Return [x, y] of the center of cell containing provided text 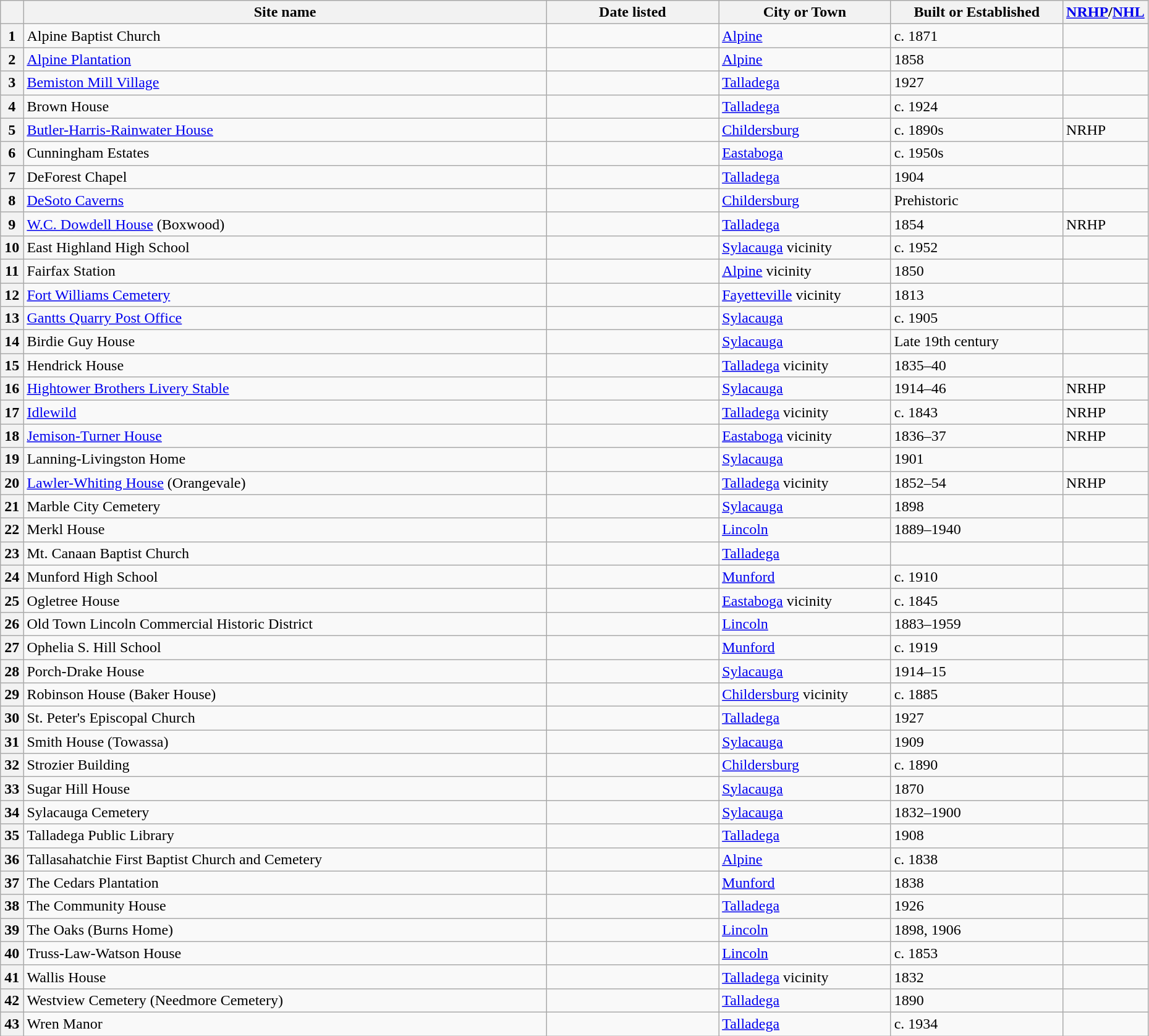
3 [12, 83]
c. 1950s [977, 153]
Alpine Baptist Church [285, 36]
Merkl House [285, 530]
1832–1900 [977, 812]
c. 1905 [977, 318]
The Community House [285, 906]
1852–54 [977, 483]
Site name [285, 12]
16 [12, 389]
Wallis House [285, 977]
Porch-Drake House [285, 671]
Talladega Public Library [285, 836]
NRHP/NHL [1106, 12]
c. 1952 [977, 247]
c. 1853 [977, 953]
Eastaboga [805, 153]
1901 [977, 459]
19 [12, 459]
Gantts Quarry Post Office [285, 318]
c. 1871 [977, 36]
23 [12, 553]
Birdie Guy House [285, 342]
Alpine vicinity [805, 271]
1890 [977, 1000]
1914–15 [977, 671]
11 [12, 271]
17 [12, 412]
Tallasahatchie First Baptist Church and Cemetery [285, 859]
1854 [977, 224]
1858 [977, 59]
41 [12, 977]
Lanning-Livingston Home [285, 459]
1813 [977, 295]
Ophelia S. Hill School [285, 647]
c. 1890 [977, 765]
c. 1843 [977, 412]
1 [12, 36]
1889–1940 [977, 530]
1909 [977, 742]
28 [12, 671]
1908 [977, 836]
St. Peter's Episcopal Church [285, 718]
The Oaks (Burns Home) [285, 930]
Sylacauga Cemetery [285, 812]
c. 1885 [977, 695]
1898 [977, 506]
38 [12, 906]
East Highland High School [285, 247]
c. 1919 [977, 647]
City or Town [805, 12]
c. 1838 [977, 859]
Marble City Cemetery [285, 506]
Truss-Law-Watson House [285, 953]
32 [12, 765]
Butler-Harris-Rainwater House [285, 130]
33 [12, 789]
18 [12, 436]
20 [12, 483]
43 [12, 1024]
13 [12, 318]
Brown House [285, 106]
Jemison-Turner House [285, 436]
2 [12, 59]
8 [12, 200]
Fairfax Station [285, 271]
DeForest Chapel [285, 177]
Sylacauga vicinity [805, 247]
22 [12, 530]
42 [12, 1000]
Sugar Hill House [285, 789]
Idlewild [285, 412]
Prehistoric [977, 200]
25 [12, 600]
29 [12, 695]
Cunningham Estates [285, 153]
1832 [977, 977]
Bemiston Mill Village [285, 83]
5 [12, 130]
Wren Manor [285, 1024]
1836–37 [977, 436]
c. 1924 [977, 106]
7 [12, 177]
1870 [977, 789]
1883–1959 [977, 624]
Late 19th century [977, 342]
Built or Established [977, 12]
9 [12, 224]
34 [12, 812]
4 [12, 106]
Alpine Plantation [285, 59]
The Cedars Plantation [285, 883]
26 [12, 624]
1904 [977, 177]
1914–46 [977, 389]
Hendrick House [285, 365]
Munford High School [285, 577]
21 [12, 506]
Fayetteville vicinity [805, 295]
c. 1934 [977, 1024]
40 [12, 953]
1926 [977, 906]
c. 1910 [977, 577]
Strozier Building [285, 765]
24 [12, 577]
1835–40 [977, 365]
30 [12, 718]
6 [12, 153]
35 [12, 836]
10 [12, 247]
36 [12, 859]
39 [12, 930]
31 [12, 742]
14 [12, 342]
Lawler-Whiting House (Orangevale) [285, 483]
15 [12, 365]
c. 1890s [977, 130]
1898, 1906 [977, 930]
Childersburg vicinity [805, 695]
37 [12, 883]
DeSoto Caverns [285, 200]
27 [12, 647]
Hightower Brothers Livery Stable [285, 389]
Robinson House (Baker House) [285, 695]
Mt. Canaan Baptist Church [285, 553]
c. 1845 [977, 600]
12 [12, 295]
Westview Cemetery (Needmore Cemetery) [285, 1000]
Ogletree House [285, 600]
Fort Williams Cemetery [285, 295]
Date listed [632, 12]
Old Town Lincoln Commercial Historic District [285, 624]
1838 [977, 883]
W.C. Dowdell House (Boxwood) [285, 224]
1850 [977, 271]
Smith House (Towassa) [285, 742]
